Return the (x, y) coordinate for the center point of the cell that contains the specified text.  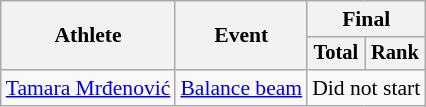
Event (241, 36)
Balance beam (241, 88)
Athlete (88, 36)
Tamara Mrđenović (88, 88)
Rank (396, 54)
Total (336, 54)
Did not start (366, 88)
Final (366, 19)
